From the cell containing the given text, extract its center point as (X, Y) coordinate. 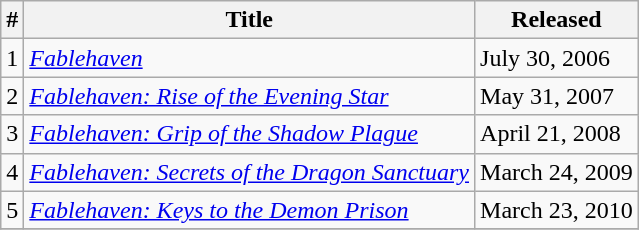
1 (12, 58)
Fablehaven: Grip of the Shadow Plague (250, 134)
4 (12, 172)
Fablehaven: Rise of the Evening Star (250, 96)
March 23, 2010 (557, 210)
3 (12, 134)
March 24, 2009 (557, 172)
2 (12, 96)
April 21, 2008 (557, 134)
5 (12, 210)
May 31, 2007 (557, 96)
Fablehaven: Secrets of the Dragon Sanctuary (250, 172)
July 30, 2006 (557, 58)
Fablehaven: Keys to the Demon Prison (250, 210)
# (12, 20)
Fablehaven (250, 58)
Title (250, 20)
Released (557, 20)
